Pinpoint the cell where the given text exists, returning its [X, Y] midpoint coordinate. 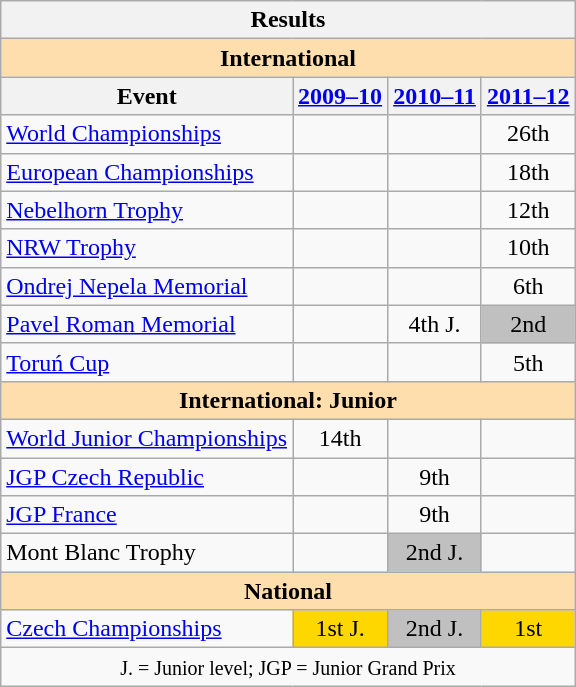
JGP Czech Republic [147, 477]
Czech Championships [147, 629]
National [288, 591]
Toruń Cup [147, 362]
2009–10 [340, 96]
1st [528, 629]
Ondrej Nepela Memorial [147, 286]
International: Junior [288, 400]
J. = Junior level; JGP = Junior Grand Prix [288, 667]
2011–12 [528, 96]
Results [288, 20]
12th [528, 210]
International [288, 58]
26th [528, 134]
JGP France [147, 515]
Mont Blanc Trophy [147, 553]
World Junior Championships [147, 438]
Event [147, 96]
1st J. [340, 629]
4th J. [435, 324]
5th [528, 362]
European Championships [147, 172]
14th [340, 438]
World Championships [147, 134]
Nebelhorn Trophy [147, 210]
NRW Trophy [147, 248]
10th [528, 248]
18th [528, 172]
6th [528, 286]
Pavel Roman Memorial [147, 324]
2010–11 [435, 96]
2nd [528, 324]
